Extract the [X, Y] coordinate from the center of the cell holding the provided text.  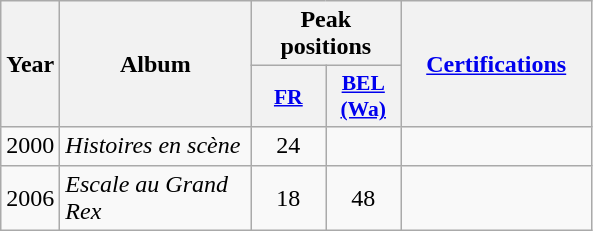
Year [30, 64]
2000 [30, 146]
BEL (Wa) [364, 96]
Escale au Grand Rex [156, 198]
24 [288, 146]
2006 [30, 198]
Histoires en scène [156, 146]
FR [288, 96]
Certifications [496, 64]
48 [364, 198]
Album [156, 64]
Peak positions [326, 34]
18 [288, 198]
